Capture the cell that displays the provided text and extract its [X, Y] central coordinate. 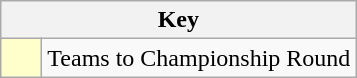
Teams to Championship Round [199, 58]
Key [178, 20]
